Return [X, Y] of the center of cell containing provided text 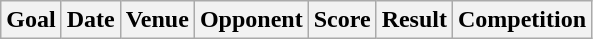
Opponent [251, 20]
Score [342, 20]
Venue [157, 20]
Competition [522, 20]
Goal [31, 20]
Date [90, 20]
Result [414, 20]
